For the text-containing cell, return its midpoint in [x, y] coordinate format. 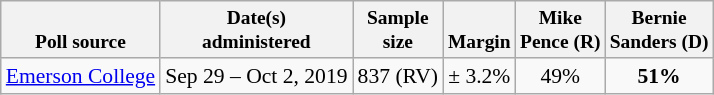
Margin [479, 30]
Samplesize [398, 30]
49% [560, 76]
BernieSanders (D) [659, 30]
MikePence (R) [560, 30]
51% [659, 76]
Emerson College [80, 76]
837 (RV) [398, 76]
Sep 29 – Oct 2, 2019 [256, 76]
Poll source [80, 30]
± 3.2% [479, 76]
Date(s)administered [256, 30]
